From the cell containing the given text, extract its center point as (x, y) coordinate. 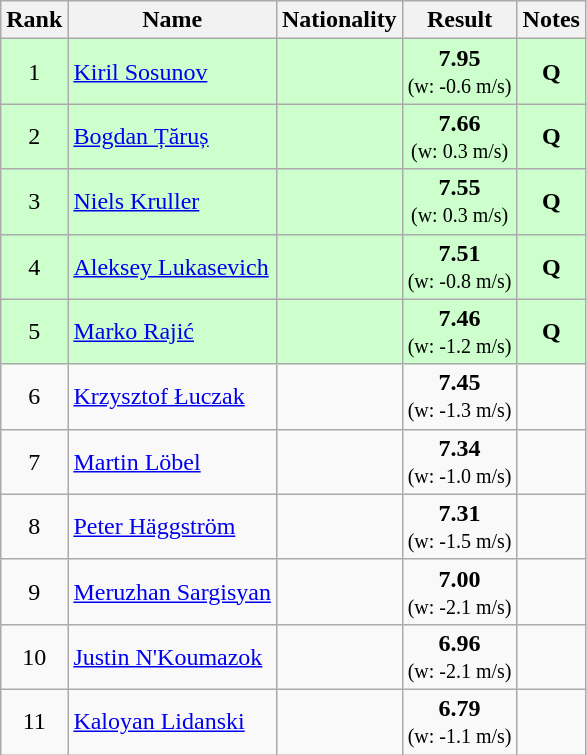
Aleksey Lukasevich (172, 266)
4 (34, 266)
Bogdan Țăruș (172, 136)
9 (34, 592)
6 (34, 396)
3 (34, 202)
6.79(w: -1.1 m/s) (460, 722)
7.46(w: -1.2 m/s) (460, 332)
7.66(w: 0.3 m/s) (460, 136)
2 (34, 136)
10 (34, 656)
7.95(w: -0.6 m/s) (460, 72)
6.96(w: -2.1 m/s) (460, 656)
7 (34, 462)
8 (34, 526)
1 (34, 72)
Name (172, 20)
Niels Kruller (172, 202)
Nationality (339, 20)
Martin Löbel (172, 462)
Peter Häggström (172, 526)
Notes (551, 20)
Kaloyan Lidanski (172, 722)
7.00(w: -2.1 m/s) (460, 592)
11 (34, 722)
7.34(w: -1.0 m/s) (460, 462)
7.31(w: -1.5 m/s) (460, 526)
7.55(w: 0.3 m/s) (460, 202)
Justin N'Koumazok (172, 656)
Result (460, 20)
Marko Rajić (172, 332)
7.45(w: -1.3 m/s) (460, 396)
Rank (34, 20)
Meruzhan Sargisyan (172, 592)
Krzysztof Łuczak (172, 396)
Kiril Sosunov (172, 72)
5 (34, 332)
7.51(w: -0.8 m/s) (460, 266)
